Extract the (x, y) coordinate from the center of the cell holding the provided text.  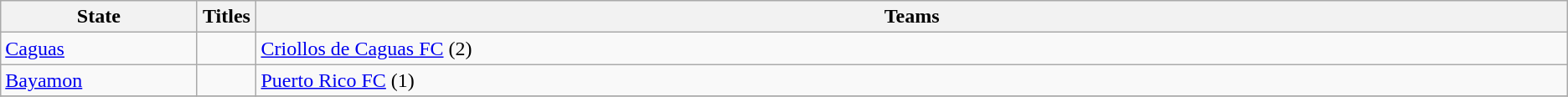
State (99, 17)
Teams (911, 17)
Puerto Rico FC (1) (911, 80)
Bayamon (99, 80)
Titles (226, 17)
Criollos de Caguas FC (2) (911, 48)
Caguas (99, 48)
